Provide the (x, y) coordinate of the cell's center where the given text is located.  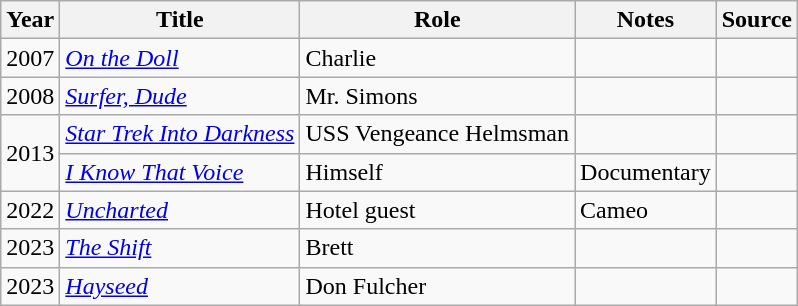
Star Trek Into Darkness (180, 134)
2007 (30, 58)
Uncharted (180, 210)
Title (180, 20)
Year (30, 20)
Charlie (438, 58)
Notes (646, 20)
I Know That Voice (180, 172)
Himself (438, 172)
Source (756, 20)
Surfer, Dude (180, 96)
2008 (30, 96)
USS Vengeance Helmsman (438, 134)
On the Doll (180, 58)
Documentary (646, 172)
Hayseed (180, 286)
2013 (30, 153)
Role (438, 20)
Mr. Simons (438, 96)
Brett (438, 248)
2022 (30, 210)
Don Fulcher (438, 286)
Hotel guest (438, 210)
Cameo (646, 210)
The Shift (180, 248)
